Capture the cell that displays the provided text and extract its (x, y) central coordinate. 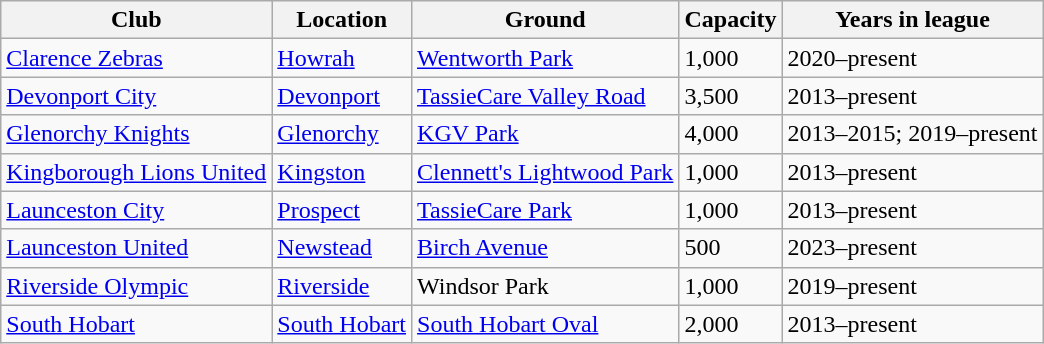
TassieCare Valley Road (546, 96)
4,000 (730, 134)
TassieCare Park (546, 210)
Newstead (342, 248)
KGV Park (546, 134)
Prospect (342, 210)
Ground (546, 20)
Devonport (342, 96)
Wentworth Park (546, 58)
Devonport City (136, 96)
2013–2015; 2019–present (912, 134)
Glenorchy (342, 134)
Kingston (342, 172)
2023–present (912, 248)
Glenorchy Knights (136, 134)
South Hobart Oval (546, 324)
Capacity (730, 20)
Years in league (912, 20)
Kingborough Lions United (136, 172)
Riverside (342, 286)
Club (136, 20)
Location (342, 20)
Riverside Olympic (136, 286)
Launceston United (136, 248)
Windsor Park (546, 286)
Clennett's Lightwood Park (546, 172)
3,500 (730, 96)
2020–present (912, 58)
2019–present (912, 286)
Howrah (342, 58)
500 (730, 248)
Clarence Zebras (136, 58)
Launceston City (136, 210)
Birch Avenue (546, 248)
2,000 (730, 324)
